Search for the cell housing the specified text and yield its [X, Y] center coordinate. 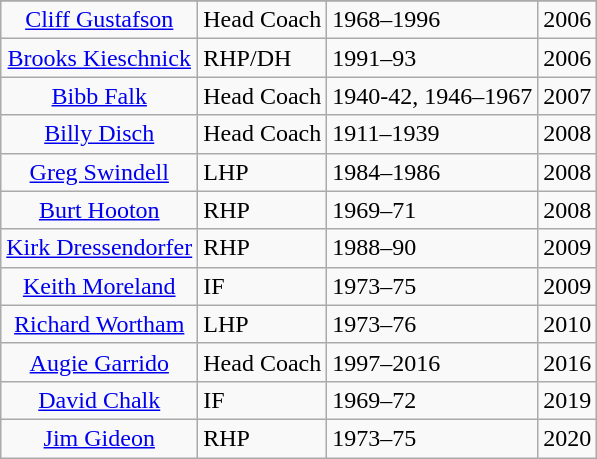
Cliff Gustafson [100, 20]
2019 [568, 400]
David Chalk [100, 400]
Greg Swindell [100, 172]
1984–1986 [432, 172]
RHP/DH [262, 58]
2020 [568, 438]
1969–72 [432, 400]
1988–90 [432, 248]
1973–76 [432, 324]
2010 [568, 324]
Kirk Dressendorfer [100, 248]
1940-42, 1946–1967 [432, 96]
1969–71 [432, 210]
1968–1996 [432, 20]
Keith Moreland [100, 286]
Brooks Kieschnick [100, 58]
Billy Disch [100, 134]
Richard Wortham [100, 324]
Bibb Falk [100, 96]
2016 [568, 362]
1991–93 [432, 58]
Burt Hooton [100, 210]
1997–2016 [432, 362]
Jim Gideon [100, 438]
Augie Garrido [100, 362]
1911–1939 [432, 134]
2007 [568, 96]
